Detect which cell encompasses the target text, then output its (X, Y) center coordinate. 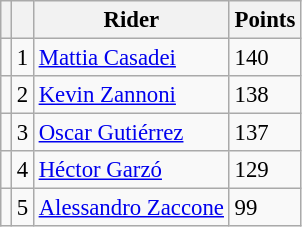
4 (22, 170)
99 (264, 208)
Héctor Garzó (131, 170)
Alessandro Zaccone (131, 208)
2 (22, 95)
3 (22, 133)
1 (22, 58)
137 (264, 133)
Points (264, 20)
Kevin Zannoni (131, 95)
5 (22, 208)
Mattia Casadei (131, 58)
Oscar Gutiérrez (131, 133)
138 (264, 95)
Rider (131, 20)
140 (264, 58)
129 (264, 170)
